Return (X, Y) of the center of cell containing provided text 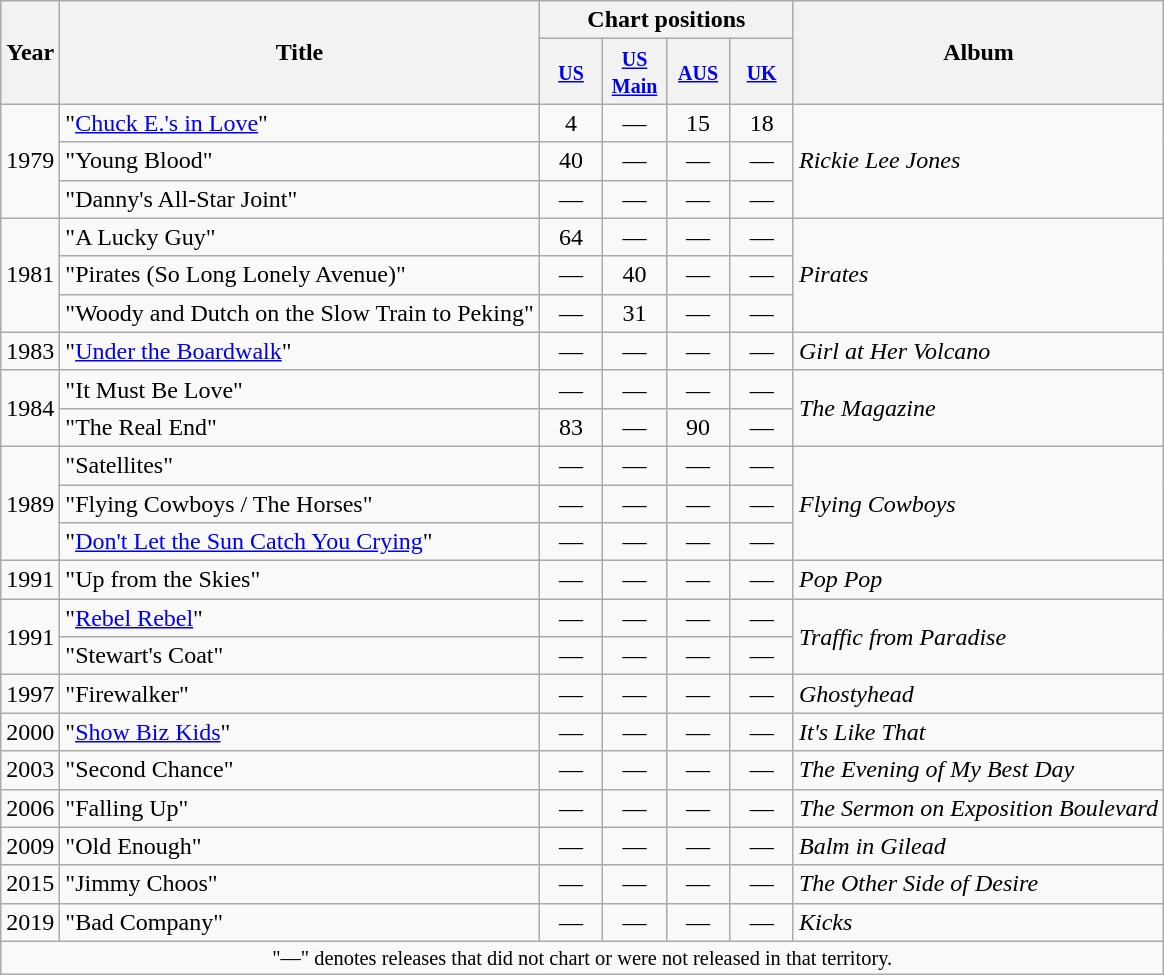
2006 (30, 808)
"Bad Company" (300, 922)
64 (571, 237)
"Rebel Rebel" (300, 618)
Pop Pop (978, 580)
"Chuck E.'s in Love" (300, 123)
"Second Chance" (300, 770)
"Up from the Skies" (300, 580)
"Under the Boardwalk" (300, 351)
"Firewalker" (300, 694)
31 (635, 313)
"A Lucky Guy" (300, 237)
"Flying Cowboys / The Horses" (300, 503)
"Don't Let the Sun Catch You Crying" (300, 542)
Rickie Lee Jones (978, 161)
Year (30, 52)
"Jimmy Choos" (300, 884)
"Old Enough" (300, 846)
"Satellites" (300, 465)
2000 (30, 732)
1984 (30, 408)
The Sermon on Exposition Boulevard (978, 808)
"The Real End" (300, 427)
15 (698, 123)
Traffic from Paradise (978, 637)
Girl at Her Volcano (978, 351)
The Magazine (978, 408)
Album (978, 52)
1989 (30, 503)
2009 (30, 846)
Ghostyhead (978, 694)
2019 (30, 922)
83 (571, 427)
1981 (30, 275)
1997 (30, 694)
Kicks (978, 922)
Title (300, 52)
Chart positions (666, 20)
"Young Blood" (300, 161)
"Show Biz Kids" (300, 732)
USMain (635, 72)
18 (762, 123)
"Danny's All-Star Joint" (300, 199)
AUS (698, 72)
1979 (30, 161)
"Woody and Dutch on the Slow Train to Peking" (300, 313)
"It Must Be Love" (300, 389)
US (571, 72)
Balm in Gilead (978, 846)
4 (571, 123)
"Stewart's Coat" (300, 656)
2003 (30, 770)
90 (698, 427)
"—" denotes releases that did not chart or were not released in that territory. (582, 958)
"Falling Up" (300, 808)
2015 (30, 884)
It's Like That (978, 732)
"Pirates (So Long Lonely Avenue)" (300, 275)
The Other Side of Desire (978, 884)
UK (762, 72)
1983 (30, 351)
The Evening of My Best Day (978, 770)
Flying Cowboys (978, 503)
Pirates (978, 275)
